Pinpoint the cell where the given text exists, returning its [X, Y] midpoint coordinate. 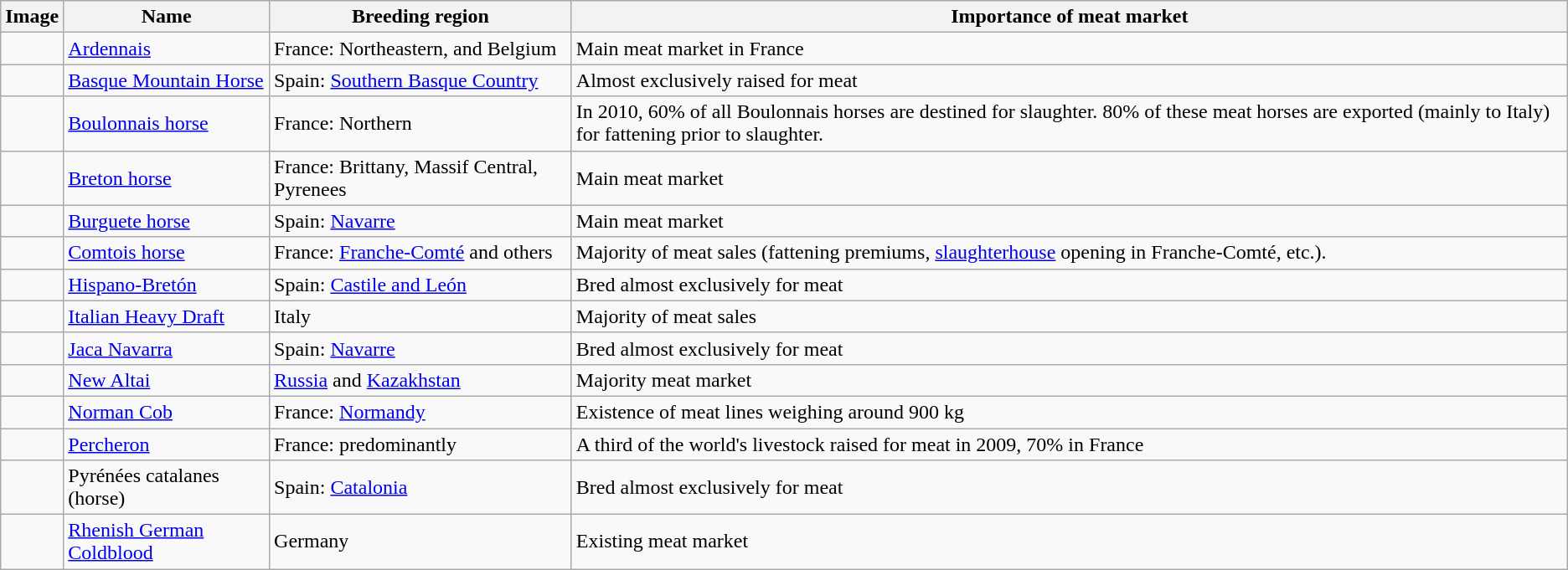
New Altai [167, 380]
Majority of meat sales [1069, 316]
France: Franche-Comté and others [420, 253]
Breeding region [420, 17]
France: Normandy [420, 412]
Ardennais [167, 49]
Jaca Navarra [167, 348]
Pyrénées catalanes (horse) [167, 487]
France: Brittany, Massif Central, Pyrenees [420, 177]
Percheron [167, 444]
Majority of meat sales (fattening premiums, slaughterhouse opening in Franche-Comté, etc.). [1069, 253]
A third of the world's livestock raised for meat in 2009, 70% in France [1069, 444]
Existing meat market [1069, 542]
Italian Heavy Draft [167, 316]
Germany [420, 542]
Name [167, 17]
Spain: Catalonia [420, 487]
Image [32, 17]
Boulonnais horse [167, 124]
Majority meat market [1069, 380]
Existence of meat lines weighing around 900 kg [1069, 412]
Almost exclusively raised for meat [1069, 80]
Norman Cob [167, 412]
Importance of meat market [1069, 17]
Burguete horse [167, 221]
Italy [420, 316]
Comtois horse [167, 253]
Basque Mountain Horse [167, 80]
Spain: Castile and León [420, 285]
Spain: Southern Basque Country [420, 80]
France: Northern [420, 124]
Hispano-Bretón [167, 285]
Breton horse [167, 177]
Main meat market in France [1069, 49]
France: Northeastern, and Belgium [420, 49]
Russia and Kazakhstan [420, 380]
Rhenish German Coldblood [167, 542]
France: predominantly [420, 444]
